Locate the cell with the specified text and output its (X, Y) center coordinate. 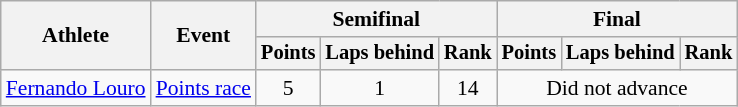
Did not advance (618, 88)
Event (204, 36)
Semifinal (376, 19)
1 (380, 88)
Athlete (76, 36)
5 (288, 88)
14 (468, 88)
Points race (204, 88)
Final (618, 19)
Fernando Louro (76, 88)
